Locate the cell with the specified text and output its (x, y) center coordinate. 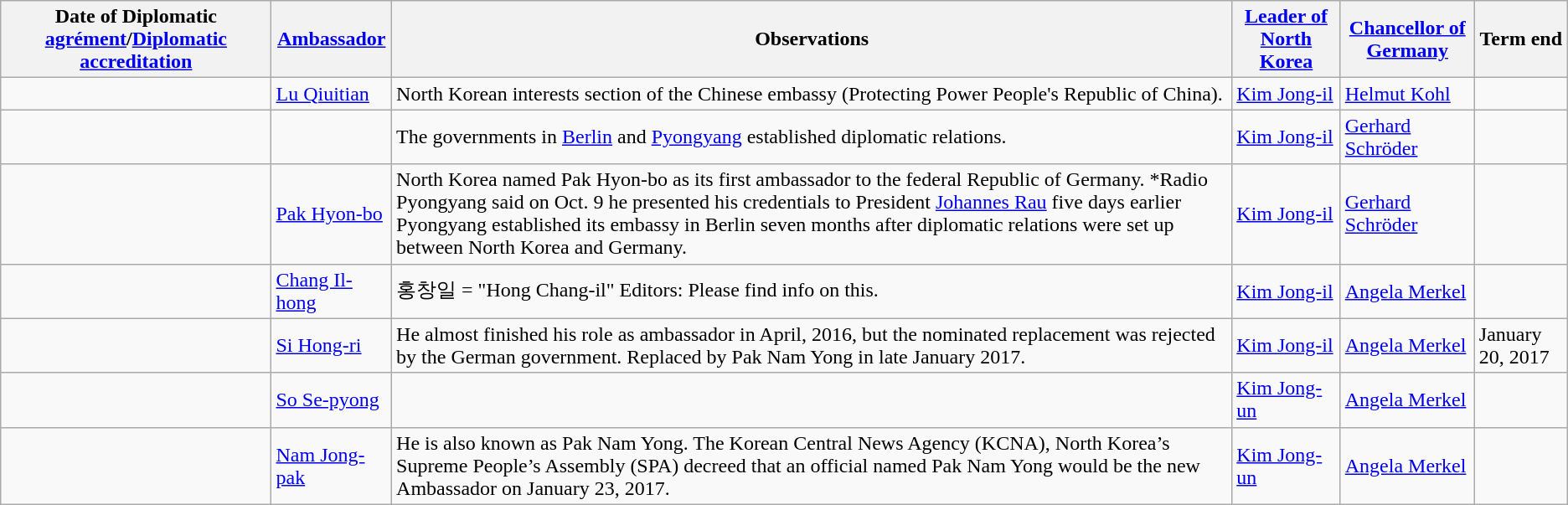
The governments in Berlin and Pyongyang established diplomatic relations. (812, 137)
Observations (812, 39)
Date of Diplomatic agrément/Diplomatic accreditation (136, 39)
So Se-pyong (332, 400)
Si Hong-ri (332, 345)
Term end (1521, 39)
Nam Jong-pak (332, 466)
North Korean interests section of the Chinese embassy (Protecting Power People's Republic of China). (812, 94)
홍창일 = "Hong Chang-il" Editors: Please find info on this. (812, 291)
January 20, 2017 (1521, 345)
Pak Hyon-bo (332, 214)
Chang Il-hong (332, 291)
Helmut Kohl (1407, 94)
Ambassador (332, 39)
Chancellor of Germany (1407, 39)
Leader of North Korea (1287, 39)
Lu Qiuitian (332, 94)
